Determine the [x, y] coordinate at the center of the cell enclosing the given text.  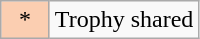
Trophy shared [124, 20]
* [26, 20]
